Pinpoint the cell where the given text exists, returning its [X, Y] midpoint coordinate. 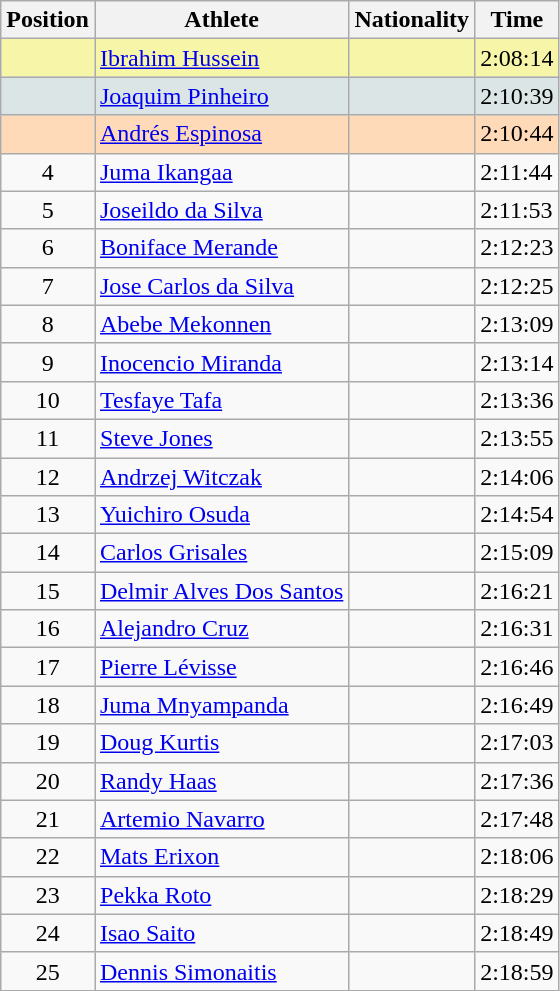
2:16:21 [517, 591]
Pekka Roto [221, 895]
24 [48, 933]
6 [48, 248]
Artemio Navarro [221, 819]
Joseildo da Silva [221, 210]
2:11:44 [517, 172]
2:15:09 [517, 553]
2:13:55 [517, 438]
Tesfaye Tafa [221, 400]
Alejandro Cruz [221, 629]
Isao Saito [221, 933]
Juma Mnyampanda [221, 705]
Carlos Grisales [221, 553]
2:12:23 [517, 248]
2:17:03 [517, 743]
9 [48, 362]
Mats Erixon [221, 857]
Andrés Espinosa [221, 134]
Position [48, 20]
23 [48, 895]
4 [48, 172]
Doug Kurtis [221, 743]
2:14:06 [517, 477]
2:18:29 [517, 895]
2:08:14 [517, 58]
Pierre Lévisse [221, 667]
Delmir Alves Dos Santos [221, 591]
14 [48, 553]
20 [48, 781]
15 [48, 591]
2:17:36 [517, 781]
21 [48, 819]
Juma Ikangaa [221, 172]
Boniface Merande [221, 248]
Ibrahim Hussein [221, 58]
11 [48, 438]
Randy Haas [221, 781]
2:11:53 [517, 210]
25 [48, 971]
12 [48, 477]
8 [48, 324]
Yuichiro Osuda [221, 515]
18 [48, 705]
2:13:09 [517, 324]
2:16:49 [517, 705]
Inocencio Miranda [221, 362]
Jose Carlos da Silva [221, 286]
19 [48, 743]
10 [48, 400]
2:16:46 [517, 667]
2:17:48 [517, 819]
2:16:31 [517, 629]
5 [48, 210]
Dennis Simonaitis [221, 971]
2:12:25 [517, 286]
Joaquim Pinheiro [221, 96]
7 [48, 286]
2:14:54 [517, 515]
Athlete [221, 20]
17 [48, 667]
Nationality [412, 20]
16 [48, 629]
Andrzej Witczak [221, 477]
Abebe Mekonnen [221, 324]
2:18:59 [517, 971]
2:10:44 [517, 134]
2:13:36 [517, 400]
Time [517, 20]
2:18:06 [517, 857]
2:18:49 [517, 933]
2:13:14 [517, 362]
13 [48, 515]
Steve Jones [221, 438]
2:10:39 [517, 96]
22 [48, 857]
